From the cell containing the given text, extract its center point as (X, Y) coordinate. 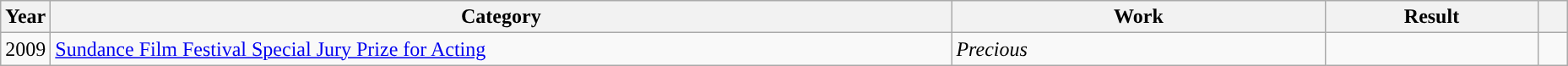
2009 (25, 49)
Year (25, 17)
Precious (1138, 49)
Result (1432, 17)
Work (1138, 17)
Sundance Film Festival Special Jury Prize for Acting (502, 49)
Category (502, 17)
